Extract the (x, y) coordinate from the center of the cell holding the provided text.  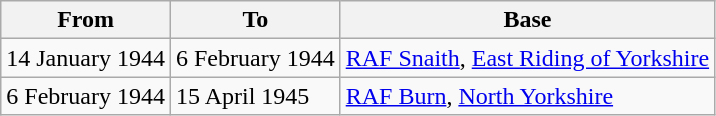
From (86, 20)
To (255, 20)
14 January 1944 (86, 58)
RAF Snaith, East Riding of Yorkshire (527, 58)
15 April 1945 (255, 96)
Base (527, 20)
RAF Burn, North Yorkshire (527, 96)
